Locate the cell with the specified text and output its (x, y) center coordinate. 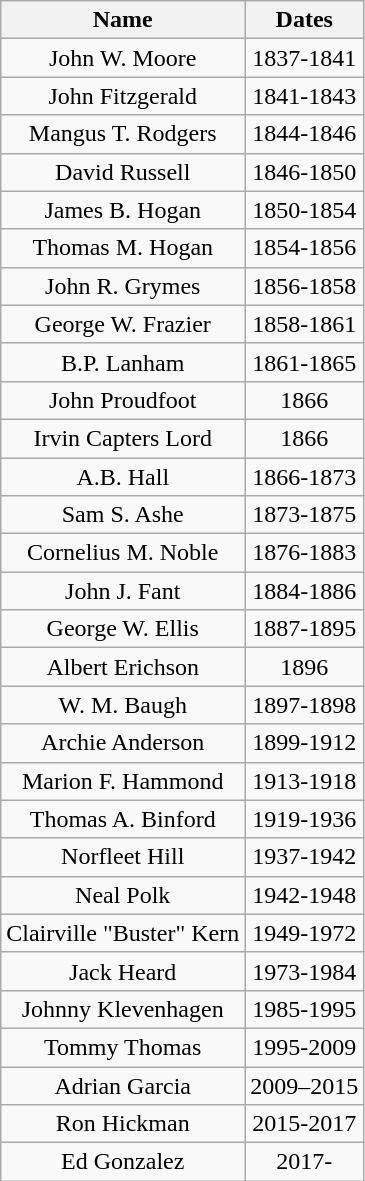
Name (123, 20)
John W. Moore (123, 58)
1844-1846 (304, 134)
Marion F. Hammond (123, 781)
John Proudfoot (123, 400)
Thomas A. Binford (123, 819)
1837-1841 (304, 58)
Adrian Garcia (123, 1085)
1884-1886 (304, 591)
1973-1984 (304, 971)
Thomas M. Hogan (123, 248)
1861-1865 (304, 362)
John Fitzgerald (123, 96)
Albert Erichson (123, 667)
Ron Hickman (123, 1124)
1937-1942 (304, 857)
Cornelius M. Noble (123, 553)
B.P. Lanham (123, 362)
1913-1918 (304, 781)
A.B. Hall (123, 477)
James B. Hogan (123, 210)
Johnny Klevenhagen (123, 1009)
1985-1995 (304, 1009)
1854-1856 (304, 248)
George W. Frazier (123, 324)
1942-1948 (304, 895)
1841-1843 (304, 96)
John J. Fant (123, 591)
Jack Heard (123, 971)
Mangus T. Rodgers (123, 134)
Neal Polk (123, 895)
1876-1883 (304, 553)
David Russell (123, 172)
John R. Grymes (123, 286)
2017- (304, 1162)
2009–2015 (304, 1085)
1846-1850 (304, 172)
1995-2009 (304, 1047)
1850-1854 (304, 210)
Norfleet Hill (123, 857)
Archie Anderson (123, 743)
Sam S. Ashe (123, 515)
1873-1875 (304, 515)
Clairville "Buster" Kern (123, 933)
George W. Ellis (123, 629)
Irvin Capters Lord (123, 438)
1949-1972 (304, 933)
Dates (304, 20)
1897-1898 (304, 705)
W. M. Baugh (123, 705)
1887-1895 (304, 629)
1899-1912 (304, 743)
1858-1861 (304, 324)
2015-2017 (304, 1124)
1856-1858 (304, 286)
1896 (304, 667)
1866-1873 (304, 477)
1919-1936 (304, 819)
Tommy Thomas (123, 1047)
Ed Gonzalez (123, 1162)
